For the text-containing cell, return its midpoint in (x, y) coordinate format. 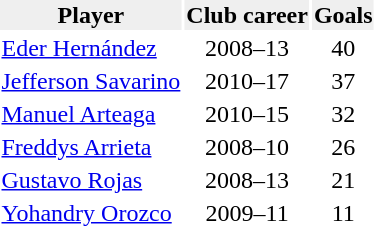
Manuel Arteaga (91, 114)
Goals (343, 15)
21 (343, 180)
Freddys Arrieta (91, 147)
2008–10 (248, 147)
2010–15 (248, 114)
26 (343, 147)
32 (343, 114)
Club career (248, 15)
Player (91, 15)
37 (343, 81)
Jefferson Savarino (91, 81)
40 (343, 48)
2010–17 (248, 81)
Gustavo Rojas (91, 180)
Eder Hernández (91, 48)
